Find where the given text appears and provide that cell's center as [X, Y] coordinate. 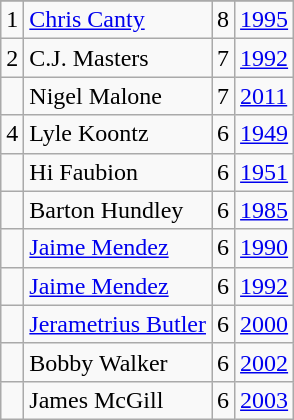
Bobby Walker [118, 362]
Barton Hundley [118, 210]
Lyle Koontz [118, 134]
1949 [264, 134]
1 [12, 20]
Jerametrius Butler [118, 324]
Hi Faubion [118, 172]
2003 [264, 400]
1951 [264, 172]
4 [12, 134]
2011 [264, 96]
Chris Canty [118, 20]
8 [224, 20]
1990 [264, 248]
Nigel Malone [118, 96]
1985 [264, 210]
James McGill [118, 400]
2000 [264, 324]
C.J. Masters [118, 58]
2 [12, 58]
1995 [264, 20]
2002 [264, 362]
